Return [x, y] of the center of cell containing provided text 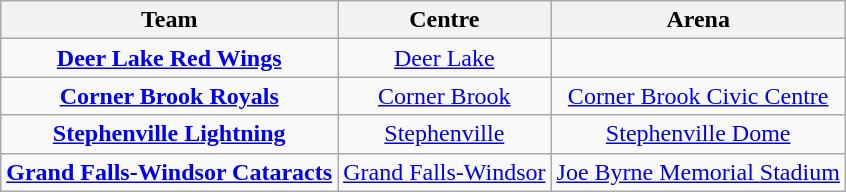
Corner Brook [444, 96]
Deer Lake Red Wings [170, 58]
Arena [698, 20]
Grand Falls-Windsor Cataracts [170, 172]
Stephenville Lightning [170, 134]
Stephenville Dome [698, 134]
Deer Lake [444, 58]
Stephenville [444, 134]
Grand Falls-Windsor [444, 172]
Corner Brook Civic Centre [698, 96]
Corner Brook Royals [170, 96]
Centre [444, 20]
Joe Byrne Memorial Stadium [698, 172]
Team [170, 20]
